Return the (x, y) coordinate for the center point of the cell that contains the specified text.  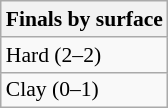
Finals by surface (84, 19)
Clay (0–1) (84, 90)
Hard (2–2) (84, 55)
